Provide the [X, Y] coordinate of the cell's center where the given text is located.  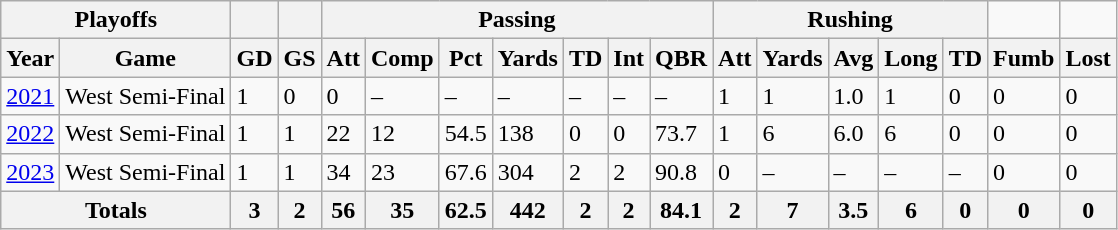
Game [146, 58]
90.8 [682, 172]
Lost [1088, 58]
QBR [682, 58]
12 [402, 134]
Int [629, 58]
67.6 [466, 172]
Long [911, 58]
Playoffs [116, 20]
Comp [402, 58]
Rushing [850, 20]
56 [343, 210]
Year [30, 58]
3.5 [854, 210]
73.7 [682, 134]
304 [528, 172]
1.0 [854, 96]
84.1 [682, 210]
Pct [466, 58]
23 [402, 172]
34 [343, 172]
22 [343, 134]
62.5 [466, 210]
Passing [517, 20]
Avg [854, 58]
2023 [30, 172]
Fumb [1024, 58]
GD [254, 58]
138 [528, 134]
GS [300, 58]
Totals [116, 210]
35 [402, 210]
54.5 [466, 134]
7 [792, 210]
2021 [30, 96]
442 [528, 210]
3 [254, 210]
2022 [30, 134]
6.0 [854, 134]
